Find where the given text appears and provide that cell's center as [X, Y] coordinate. 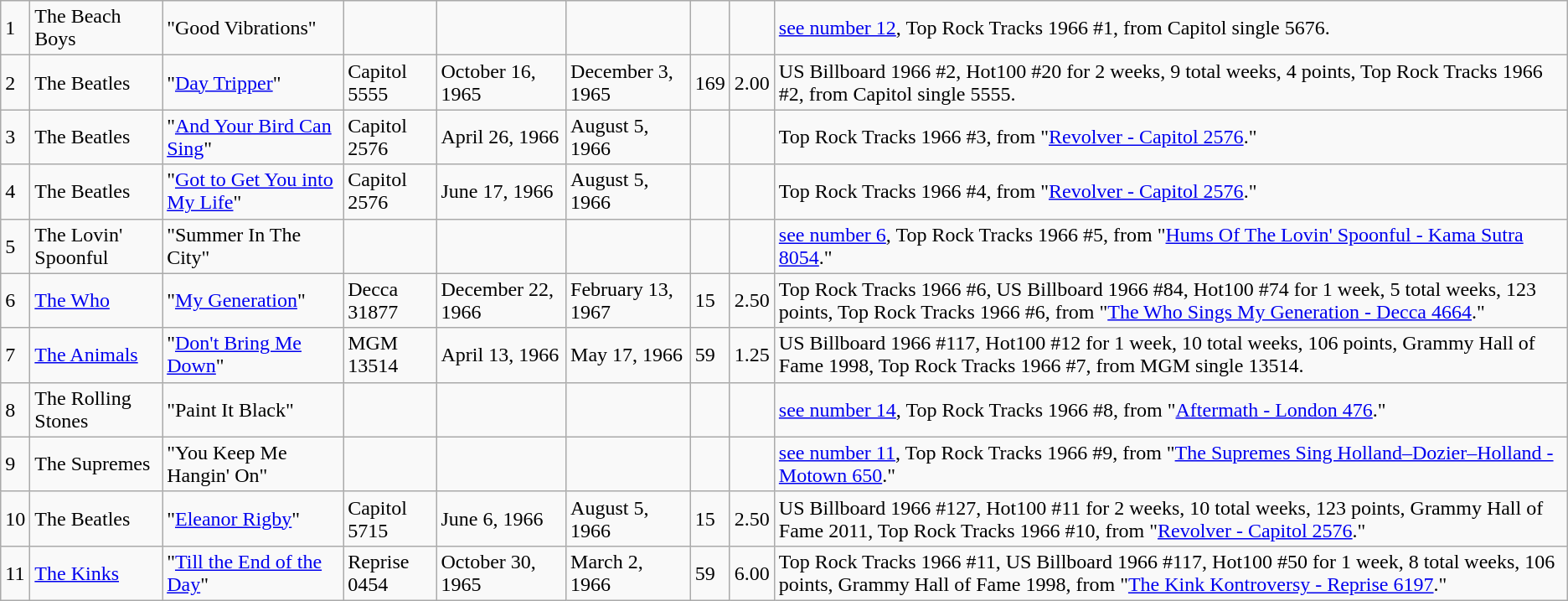
US Billboard 1966 #117, Hot100 #12 for 1 week, 10 total weeks, 106 points, Grammy Hall of Fame 1998, Top Rock Tracks 1966 #7, from MGM single 13514. [1171, 355]
Capitol 5555 [390, 82]
The Lovin' Spoonful [96, 246]
1.25 [752, 355]
"My Generation" [253, 300]
"And Your Bird Can Sing" [253, 137]
MGM 13514 [390, 355]
"Till the End of the Day" [253, 573]
US Billboard 1966 #2, Hot100 #20 for 2 weeks, 9 total weeks, 4 points, Top Rock Tracks 1966 #2, from Capitol single 5555. [1171, 82]
1 [15, 28]
May 17, 1966 [628, 355]
see number 6, Top Rock Tracks 1966 #5, from "Hums Of The Lovin' Spoonful - Kama Sutra 8054." [1171, 246]
February 13, 1967 [628, 300]
5 [15, 246]
June 6, 1966 [501, 518]
2 [15, 82]
Top Rock Tracks 1966 #3, from "Revolver - Capitol 2576." [1171, 137]
"Day Tripper" [253, 82]
The Animals [96, 355]
December 22, 1966 [501, 300]
Capitol 5715 [390, 518]
10 [15, 518]
see number 14, Top Rock Tracks 1966 #8, from "Aftermath - London 476." [1171, 409]
April 26, 1966 [501, 137]
6 [15, 300]
4 [15, 191]
"Don't Bring Me Down" [253, 355]
"Good Vibrations" [253, 28]
6.00 [752, 573]
see number 11, Top Rock Tracks 1966 #9, from "The Supremes Sing Holland–Dozier–Holland - Motown 650." [1171, 464]
"Got to Get You into My Life" [253, 191]
October 16, 1965 [501, 82]
169 [710, 82]
March 2, 1966 [628, 573]
11 [15, 573]
7 [15, 355]
"Paint It Black" [253, 409]
The Supremes [96, 464]
"Summer In The City" [253, 246]
October 30, 1965 [501, 573]
December 3, 1965 [628, 82]
3 [15, 137]
"Eleanor Rigby" [253, 518]
2.00 [752, 82]
The Who [96, 300]
Reprise 0454 [390, 573]
The Kinks [96, 573]
9 [15, 464]
8 [15, 409]
June 17, 1966 [501, 191]
"You Keep Me Hangin' On" [253, 464]
April 13, 1966 [501, 355]
The Beach Boys [96, 28]
see number 12, Top Rock Tracks 1966 #1, from Capitol single 5676. [1171, 28]
Top Rock Tracks 1966 #4, from "Revolver - Capitol 2576." [1171, 191]
Decca 31877 [390, 300]
The Rolling Stones [96, 409]
